For the text-containing cell, return its midpoint in (X, Y) coordinate format. 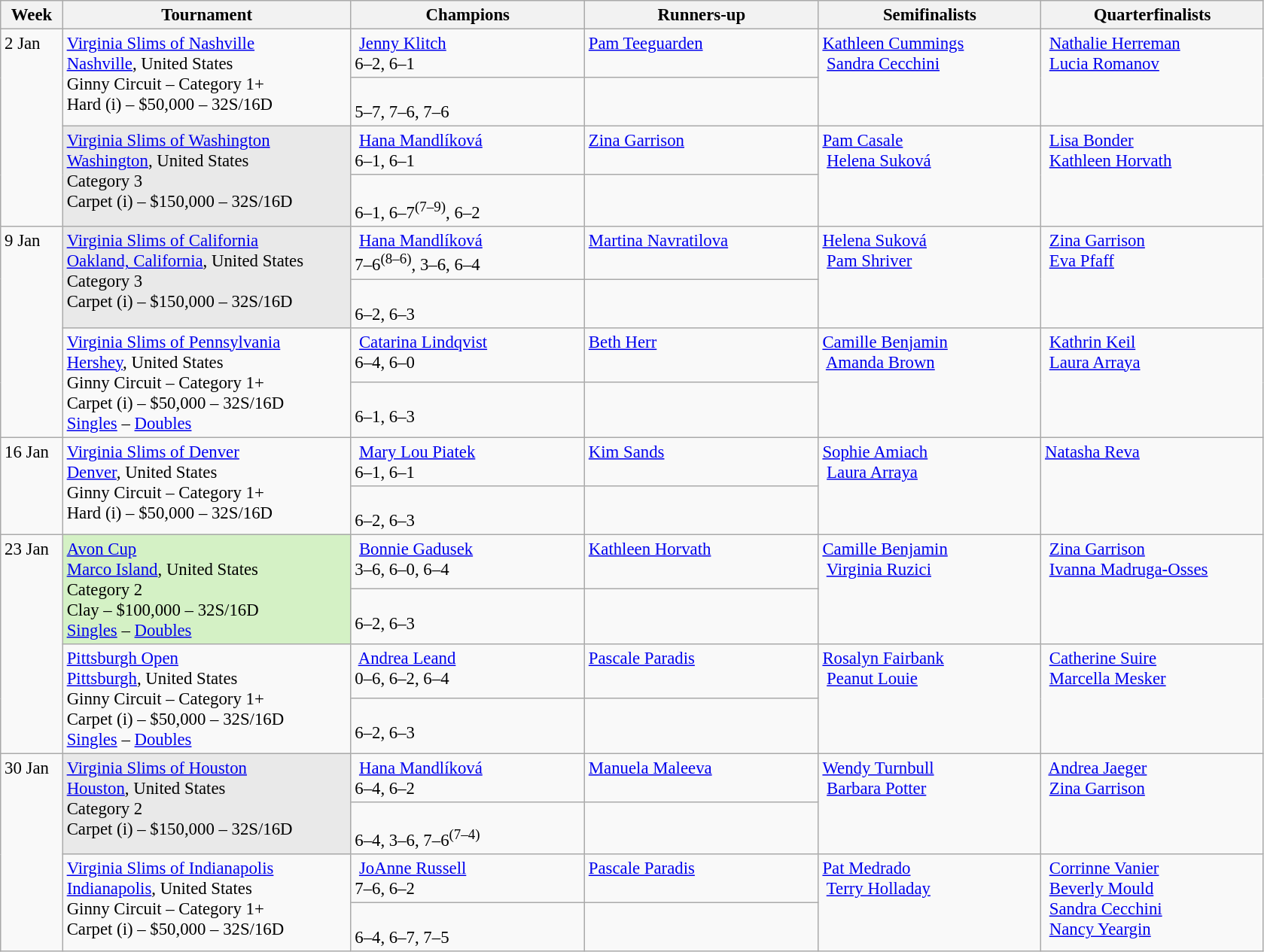
Pittsburgh Open Pittsburgh, United States Ginny Circuit – Category 1+ Carpet (i) – $50,000 – 32S/16D Singles – Doubles (206, 699)
Virginia Slims of Nashville Nashville, United States Ginny Circuit – Category 1+ Hard (i) – $50,000 – 32S/16D (206, 78)
Mary Lou Piatek6–1, 6–1 (468, 462)
Jenny Klitch6–2, 6–1 (468, 54)
JoAnne Russell7–6, 6–2 (468, 879)
Virginia Slims of Indianapolis Indianapolis, United States Ginny Circuit – Category 1+ Carpet (i) – $50,000 – 32S/16D (206, 903)
Pam Casale Helena Suková (930, 177)
Hana Mandlíková7–6(8–6), 3–6, 6–4 (468, 253)
6–1, 6–7(7–9), 6–2 (468, 200)
Kathleen Horvath (702, 561)
Hana Mandlíková6–4, 6–2 (468, 778)
9 Jan (32, 333)
Virginia Slims of Houston Houston, United States Category 2 Carpet (i) – $150,000 – 32S/16D (206, 804)
Rosalyn Fairbank Peanut Louie (930, 699)
Nathalie Herreman Lucia Romanov (1153, 78)
Runners-up (702, 15)
Week (32, 15)
Virginia Slims of California Oakland, California, United States Category 3 Carpet (i) – $150,000 – 32S/16D (206, 278)
Catherine Suire Marcella Mesker (1153, 699)
Zina Garrison Eva Pfaff (1153, 278)
Semifinalists (930, 15)
Avon Cup Marco Island, United States Category 2 Clay – $100,000 – 32S/16D Singles – Doubles (206, 589)
Kathrin Keil Laura Arraya (1153, 382)
Lisa Bonder Kathleen Horvath (1153, 177)
Natasha Reva (1153, 486)
Bonnie Gadusek3–6, 6–0, 6–4 (468, 561)
6–4, 3–6, 7–6(7–4) (468, 828)
5–7, 7–6, 7–6 (468, 102)
Martina Navratilova (702, 253)
Champions (468, 15)
Hana Mandlíková6–1, 6–1 (468, 151)
6–4, 6–7, 7–5 (468, 927)
Camille Benjamin Amanda Brown (930, 382)
30 Jan (32, 852)
Wendy Turnbull Barbara Potter (930, 804)
Beth Herr (702, 355)
Tournament (206, 15)
23 Jan (32, 644)
Kathleen Cummings Sandra Cecchini (930, 78)
Corrinne Vanier Beverly Mould Sandra Cecchini Nancy Yeargin (1153, 903)
Andrea Leand0–6, 6–2, 6–4 (468, 671)
Virginia Slims of Pennsylvania Hershey, United States Ginny Circuit – Category 1+ Carpet (i) – $50,000 – 32S/16D Singles – Doubles (206, 382)
Kim Sands (702, 462)
16 Jan (32, 486)
Zina Garrison Ivanna Madruga-Osses (1153, 589)
Manuela Maleeva (702, 778)
Andrea Jaeger Zina Garrison (1153, 804)
Zina Garrison (702, 151)
Sophie Amiach Laura Arraya (930, 486)
6–1, 6–3 (468, 409)
Helena Suková Pam Shriver (930, 278)
Quarterfinalists (1153, 15)
Virginia Slims of Washington Washington, United States Category 3 Carpet (i) – $150,000 – 32S/16D (206, 177)
Camille Benjamin Virginia Ruzici (930, 589)
Virginia Slims of Denver Denver, United States Ginny Circuit – Category 1+ Hard (i) – $50,000 – 32S/16D (206, 486)
Pam Teeguarden (702, 54)
Pat Medrado Terry Holladay (930, 903)
2 Jan (32, 128)
Catarina Lindqvist6–4, 6–0 (468, 355)
